Provide the [x, y] coordinate of the cell's center where the given text is located.  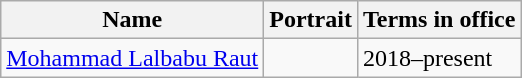
2018–present [438, 58]
Mohammad Lalbabu Raut [132, 58]
Portrait [311, 20]
Terms in office [438, 20]
Name [132, 20]
